Pinpoint the cell where the given text exists, returning its [x, y] midpoint coordinate. 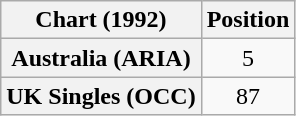
5 [248, 58]
Chart (1992) [101, 20]
UK Singles (OCC) [101, 96]
Position [248, 20]
Australia (ARIA) [101, 58]
87 [248, 96]
